Detect which cell encompasses the target text, then output its [X, Y] center coordinate. 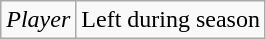
Player [38, 20]
Left during season [171, 20]
